Capture the cell that displays the provided text and extract its (x, y) central coordinate. 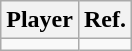
Ref. (104, 20)
Player (40, 20)
